Detect which cell encompasses the target text, then output its (X, Y) center coordinate. 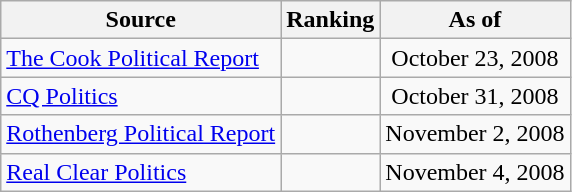
CQ Politics (141, 96)
Real Clear Politics (141, 172)
November 2, 2008 (475, 134)
November 4, 2008 (475, 172)
As of (475, 20)
October 31, 2008 (475, 96)
Ranking (330, 20)
Source (141, 20)
Rothenberg Political Report (141, 134)
The Cook Political Report (141, 58)
October 23, 2008 (475, 58)
